Determine the (X, Y) coordinate at the center of the cell enclosing the given text.  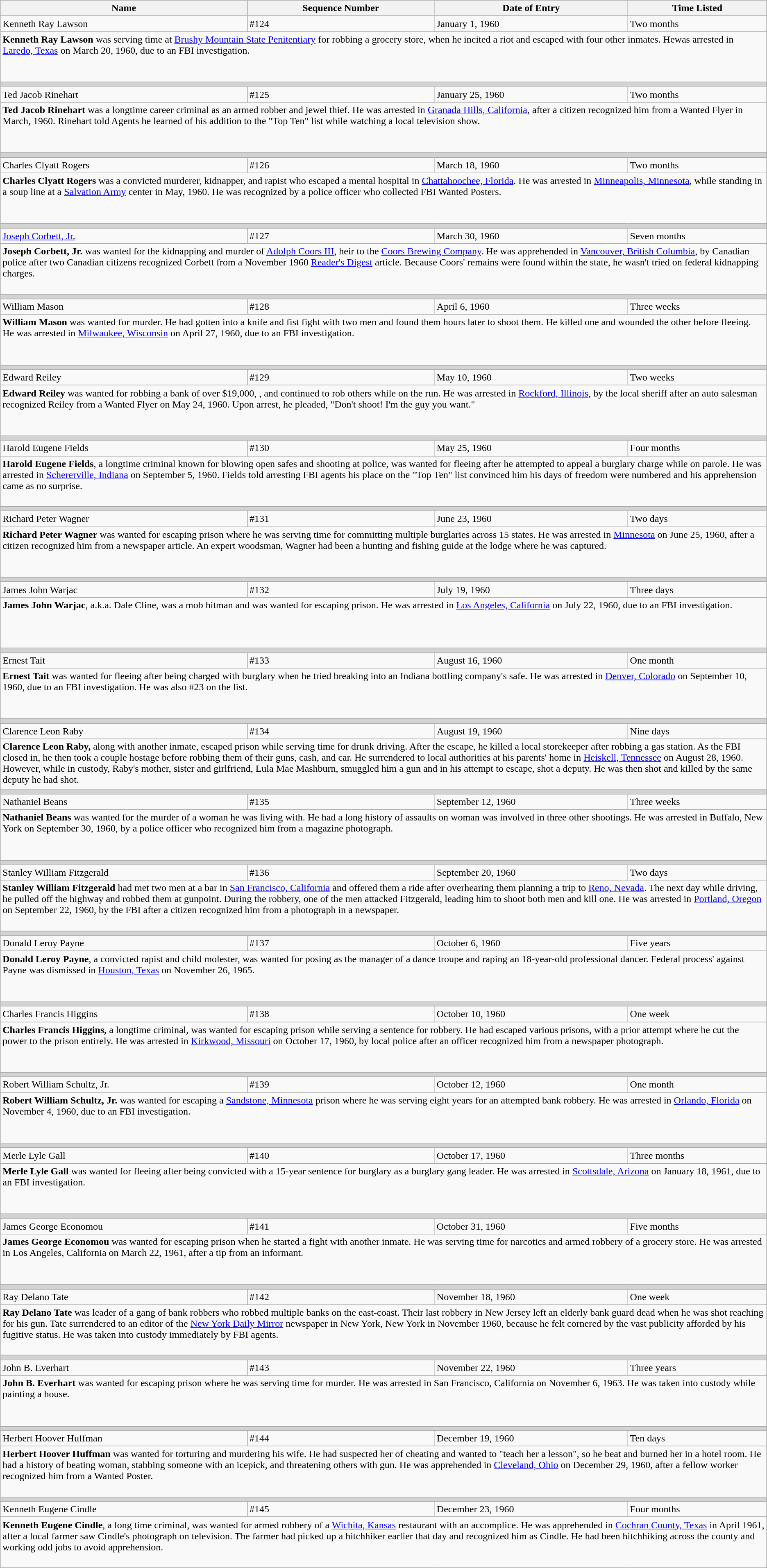
#124 (341, 24)
#138 (341, 1014)
November 18, 1960 (531, 1297)
#125 (341, 95)
Three days (697, 589)
March 18, 1960 (531, 165)
Nathaniel Beans (124, 802)
#126 (341, 165)
Merle Lyle Gall (124, 1156)
December 19, 1960 (531, 1439)
Ted Jacob Rinehart (124, 95)
#127 (341, 236)
Three years (697, 1368)
Kenneth Ray Lawson (124, 24)
#134 (341, 731)
September 20, 1960 (531, 872)
October 10, 1960 (531, 1014)
August 16, 1960 (531, 660)
May 10, 1960 (531, 377)
Joseph Corbett, Jr. (124, 236)
Date of Entry (531, 8)
Sequence Number (341, 8)
#142 (341, 1297)
Donald Leroy Payne (124, 943)
Time Listed (697, 8)
James George Economou (124, 1226)
October 6, 1960 (531, 943)
James John Warjac (124, 589)
January 25, 1960 (531, 95)
Ray Delano Tate (124, 1297)
May 25, 1960 (531, 448)
#128 (341, 307)
#135 (341, 802)
#137 (341, 943)
July 19, 1960 (531, 589)
April 6, 1960 (531, 307)
Edward Reiley (124, 377)
June 23, 1960 (531, 519)
#141 (341, 1226)
October 17, 1960 (531, 1156)
William Mason (124, 307)
#132 (341, 589)
Name (124, 8)
December 23, 1960 (531, 1509)
#144 (341, 1439)
#140 (341, 1156)
Charles Clyatt Rogers (124, 165)
September 12, 1960 (531, 802)
Two weeks (697, 377)
Nine days (697, 731)
Ernest Tait (124, 660)
Five years (697, 943)
Three months (697, 1156)
Charles Francis Higgins (124, 1014)
#131 (341, 519)
#129 (341, 377)
#145 (341, 1509)
November 22, 1960 (531, 1368)
October 12, 1960 (531, 1085)
January 1, 1960 (531, 24)
March 30, 1960 (531, 236)
Stanley William Fitzgerald (124, 872)
Five months (697, 1226)
Herbert Hoover Huffman (124, 1439)
#143 (341, 1368)
Seven months (697, 236)
Ten days (697, 1439)
Kenneth Eugene Cindle (124, 1509)
Harold Eugene Fields (124, 448)
Clarence Leon Raby (124, 731)
October 31, 1960 (531, 1226)
#133 (341, 660)
#136 (341, 872)
John B. Everhart (124, 1368)
Richard Peter Wagner (124, 519)
#139 (341, 1085)
August 19, 1960 (531, 731)
Robert William Schultz, Jr. (124, 1085)
#130 (341, 448)
